Search for the cell housing the specified text and yield its (x, y) center coordinate. 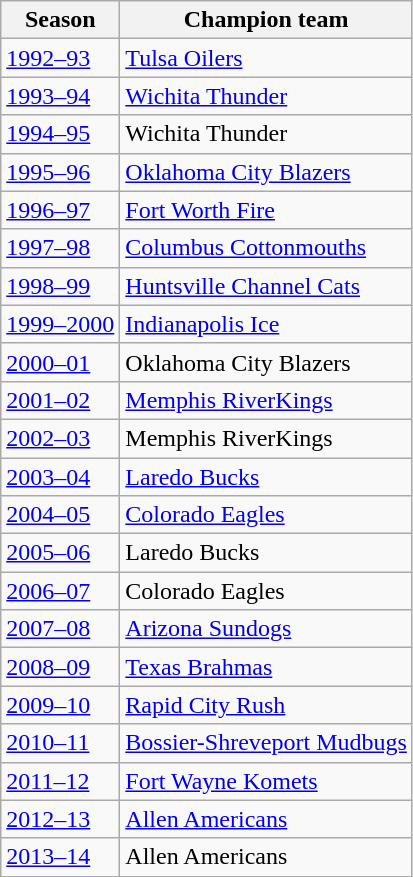
2006–07 (60, 591)
Champion team (266, 20)
Texas Brahmas (266, 667)
Fort Wayne Komets (266, 781)
2000–01 (60, 362)
2002–03 (60, 438)
1998–99 (60, 286)
2003–04 (60, 477)
1992–93 (60, 58)
Rapid City Rush (266, 705)
1996–97 (60, 210)
2011–12 (60, 781)
1993–94 (60, 96)
1997–98 (60, 248)
2013–14 (60, 857)
Indianapolis Ice (266, 324)
2007–08 (60, 629)
2008–09 (60, 667)
2010–11 (60, 743)
1994–95 (60, 134)
Season (60, 20)
1999–2000 (60, 324)
Columbus Cottonmouths (266, 248)
Arizona Sundogs (266, 629)
Huntsville Channel Cats (266, 286)
Bossier-Shreveport Mudbugs (266, 743)
Tulsa Oilers (266, 58)
1995–96 (60, 172)
2005–06 (60, 553)
2009–10 (60, 705)
2012–13 (60, 819)
Fort Worth Fire (266, 210)
2001–02 (60, 400)
2004–05 (60, 515)
